Determine the (X, Y) coordinate at the center of the cell enclosing the given text.  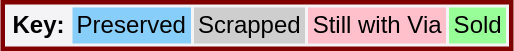
Key: (38, 26)
Preserved (131, 26)
Still with Via (377, 26)
Sold (478, 26)
Scrapped (249, 26)
